Identify which cell holds the provided text, then report its (x, y) central coordinate. 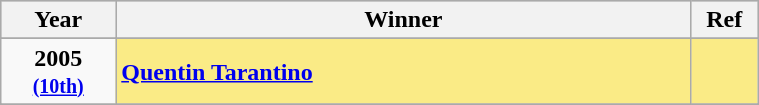
Year (58, 20)
Quentin Tarantino (404, 72)
Ref (724, 20)
Winner (404, 20)
2005 (10th) (58, 72)
